Determine the [x, y] coordinate at the center of the cell enclosing the given text.  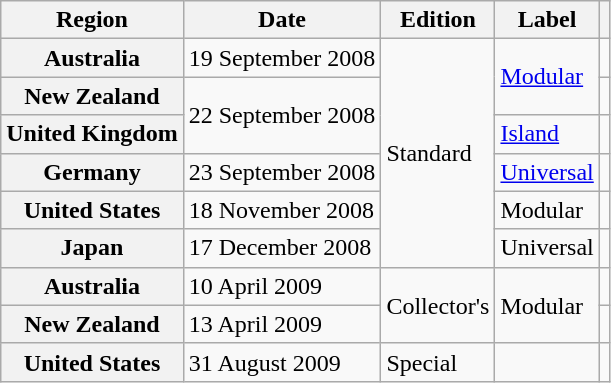
Standard [438, 153]
22 September 2008 [282, 115]
Label [547, 20]
19 September 2008 [282, 58]
Germany [92, 172]
Edition [438, 20]
Special [438, 362]
Japan [92, 248]
Date [282, 20]
United Kingdom [92, 134]
Collector's [438, 305]
Region [92, 20]
23 September 2008 [282, 172]
13 April 2009 [282, 324]
10 April 2009 [282, 286]
31 August 2009 [282, 362]
18 November 2008 [282, 210]
17 December 2008 [282, 248]
Island [547, 134]
